Extract the [X, Y] coordinate from the center of the cell holding the provided text.  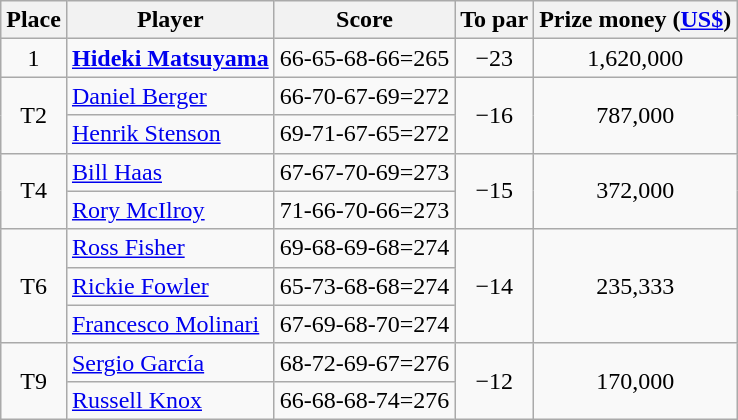
66-68-68-74=276 [364, 400]
T4 [34, 191]
T2 [34, 115]
−14 [494, 286]
Prize money (US$) [636, 20]
Russell Knox [170, 400]
787,000 [636, 115]
66-70-67-69=272 [364, 96]
Rory McIlroy [170, 210]
1,620,000 [636, 58]
T9 [34, 381]
71-66-70-66=273 [364, 210]
69-71-67-65=272 [364, 134]
Francesco Molinari [170, 324]
Score [364, 20]
1 [34, 58]
−16 [494, 115]
65-73-68-68=274 [364, 286]
372,000 [636, 191]
Place [34, 20]
−15 [494, 191]
To par [494, 20]
67-69-68-70=274 [364, 324]
67-67-70-69=273 [364, 172]
T6 [34, 286]
−12 [494, 381]
66-65-68-66=265 [364, 58]
235,333 [636, 286]
68-72-69-67=276 [364, 362]
Henrik Stenson [170, 134]
Bill Haas [170, 172]
Sergio García [170, 362]
Rickie Fowler [170, 286]
170,000 [636, 381]
Daniel Berger [170, 96]
69-68-69-68=274 [364, 248]
−23 [494, 58]
Player [170, 20]
Hideki Matsuyama [170, 58]
Ross Fisher [170, 248]
